Search for the cell housing the specified text and yield its (x, y) center coordinate. 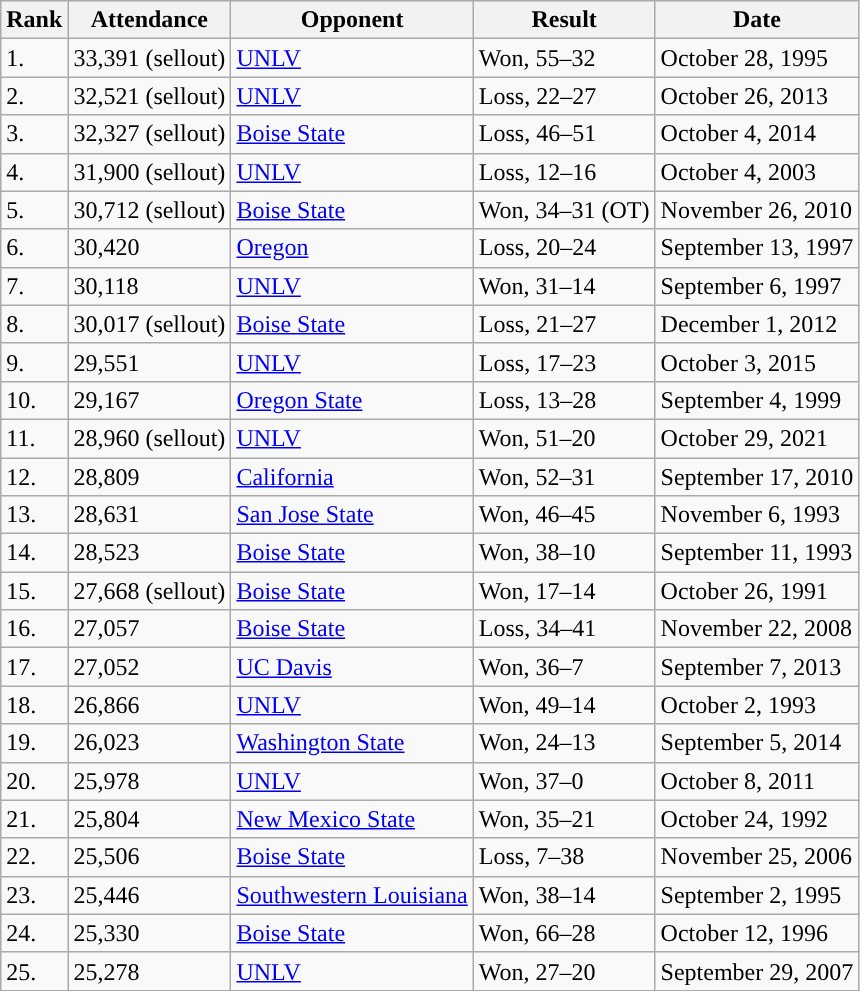
October 4, 2003 (757, 172)
Rank (34, 20)
Won, 27–20 (564, 971)
November 25, 2006 (757, 857)
1. (34, 58)
25,446 (150, 895)
26,023 (150, 743)
Oregon State (352, 400)
Loss, 20–24 (564, 248)
UC Davis (352, 667)
Result (564, 20)
November 22, 2008 (757, 629)
10. (34, 400)
19. (34, 743)
Opponent (352, 20)
Won, 34–31 (OT) (564, 210)
8. (34, 324)
November 26, 2010 (757, 210)
23. (34, 895)
September 4, 1999 (757, 400)
25,330 (150, 933)
29,551 (150, 362)
15. (34, 591)
Loss, 13–28 (564, 400)
October 26, 1991 (757, 591)
Won, 51–20 (564, 438)
Won, 17–14 (564, 591)
Won, 36–7 (564, 667)
October 8, 2011 (757, 781)
20. (34, 781)
21. (34, 819)
9. (34, 362)
September 2, 1995 (757, 895)
28,523 (150, 553)
30,118 (150, 286)
October 29, 2021 (757, 438)
Date (757, 20)
Loss, 46–51 (564, 134)
San Jose State (352, 515)
December 1, 2012 (757, 324)
28,960 (sellout) (150, 438)
12. (34, 477)
October 24, 1992 (757, 819)
24. (34, 933)
Won, 38–10 (564, 553)
32,327 (sellout) (150, 134)
27,052 (150, 667)
16. (34, 629)
Won, 49–14 (564, 705)
28,809 (150, 477)
3. (34, 134)
26,866 (150, 705)
Southwestern Louisiana (352, 895)
October 12, 1996 (757, 933)
7. (34, 286)
27,668 (sellout) (150, 591)
September 5, 2014 (757, 743)
25. (34, 971)
September 17, 2010 (757, 477)
25,804 (150, 819)
Loss, 7–38 (564, 857)
October 26, 2013 (757, 96)
13. (34, 515)
October 4, 2014 (757, 134)
Won, 31–14 (564, 286)
October 28, 1995 (757, 58)
6. (34, 248)
Washington State (352, 743)
30,712 (sellout) (150, 210)
31,900 (sellout) (150, 172)
November 6, 1993 (757, 515)
Loss, 12–16 (564, 172)
Loss, 21–27 (564, 324)
September 7, 2013 (757, 667)
18. (34, 705)
Won, 35–21 (564, 819)
30,420 (150, 248)
27,057 (150, 629)
32,521 (sellout) (150, 96)
October 2, 1993 (757, 705)
September 29, 2007 (757, 971)
30,017 (sellout) (150, 324)
October 3, 2015 (757, 362)
Won, 24–13 (564, 743)
Won, 38–14 (564, 895)
Won, 46–45 (564, 515)
Won, 55–32 (564, 58)
Won, 37–0 (564, 781)
Loss, 22–27 (564, 96)
Attendance (150, 20)
25,506 (150, 857)
25,978 (150, 781)
Loss, 34–41 (564, 629)
September 11, 1993 (757, 553)
Loss, 17–23 (564, 362)
2. (34, 96)
September 13, 1997 (757, 248)
September 6, 1997 (757, 286)
Won, 52–31 (564, 477)
California (352, 477)
28,631 (150, 515)
22. (34, 857)
14. (34, 553)
New Mexico State (352, 819)
5. (34, 210)
Oregon (352, 248)
11. (34, 438)
33,391 (sellout) (150, 58)
17. (34, 667)
4. (34, 172)
25,278 (150, 971)
Won, 66–28 (564, 933)
29,167 (150, 400)
